Pinpoint the cell where the given text exists, returning its [x, y] midpoint coordinate. 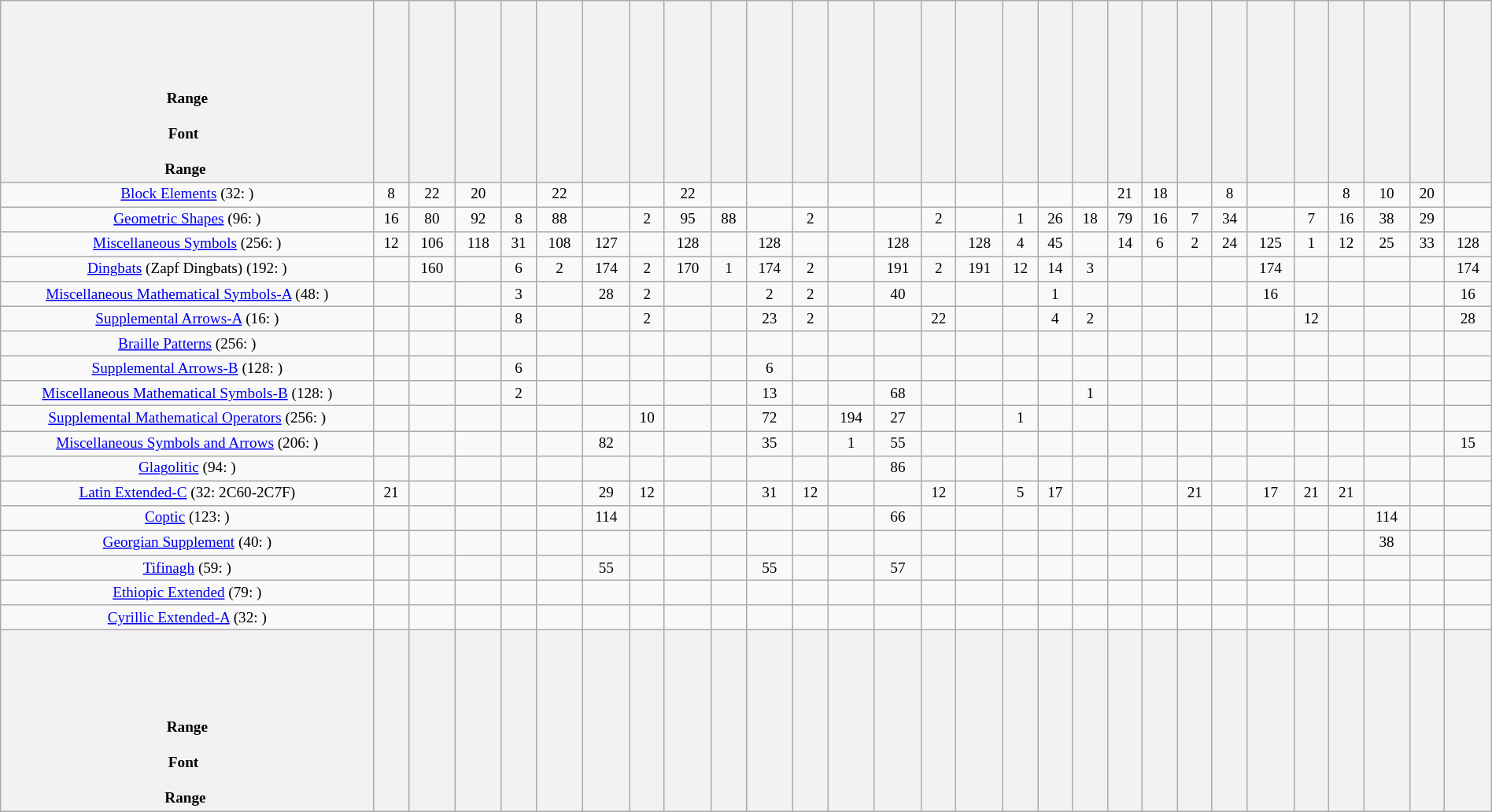
13 [770, 393]
Cyrillic Extended-A (32: ) [187, 618]
Coptic (123: ) [187, 518]
26 [1055, 220]
Glagolitic (94: ) [187, 468]
23 [770, 319]
25 [1387, 244]
125 [1270, 244]
72 [770, 419]
66 [897, 518]
92 [478, 220]
194 [851, 419]
106 [431, 244]
Supplemental Arrows-A (16: ) [187, 319]
Dingbats (Zapf Dingbats) (192: ) [187, 269]
170 [688, 269]
Braille Patterns (256: ) [187, 344]
Miscellaneous Mathematical Symbols-B (128: ) [187, 393]
34 [1229, 220]
24 [1229, 244]
68 [897, 393]
35 [770, 443]
15 [1468, 443]
27 [897, 419]
57 [897, 568]
33 [1427, 244]
118 [478, 244]
127 [606, 244]
95 [688, 220]
Ethiopic Extended (79: ) [187, 592]
160 [431, 269]
Latin Extended-C (32: 2C60-2C7F) [187, 493]
80 [431, 220]
Geometric Shapes (96: ) [187, 220]
5 [1020, 493]
45 [1055, 244]
Tifinagh (59: ) [187, 568]
Miscellaneous Mathematical Symbols-A (48: ) [187, 294]
108 [559, 244]
82 [606, 443]
79 [1125, 220]
Miscellaneous Symbols (256: ) [187, 244]
86 [897, 468]
Supplemental Arrows-B (128: ) [187, 368]
Supplemental Mathematical Operators (256: ) [187, 419]
Georgian Supplement (40: ) [187, 543]
Miscellaneous Symbols and Arrows (206: ) [187, 443]
Block Elements (32: ) [187, 194]
40 [897, 294]
